Return the (X, Y) coordinate for the center point of the cell that contains the specified text.  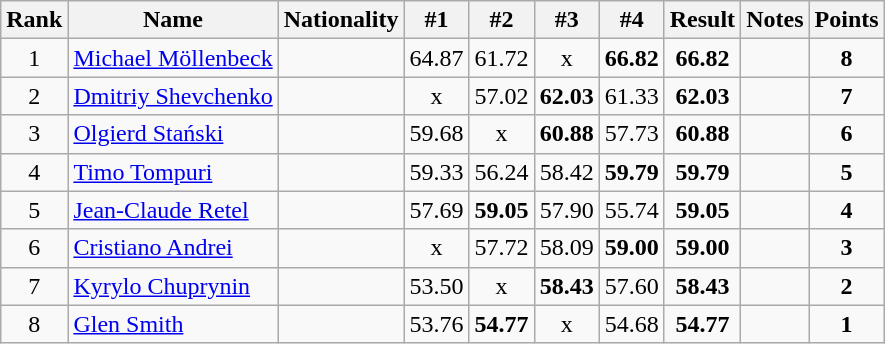
57.73 (632, 134)
61.72 (502, 58)
#4 (632, 20)
Kyrylo Chuprynin (173, 286)
#2 (502, 20)
55.74 (632, 210)
Nationality (341, 20)
Glen Smith (173, 324)
Cristiano Andrei (173, 248)
#1 (436, 20)
58.09 (566, 248)
56.24 (502, 172)
53.76 (436, 324)
57.90 (566, 210)
57.60 (632, 286)
Jean-Claude Retel (173, 210)
58.42 (566, 172)
Michael Möllenbeck (173, 58)
Olgierd Stański (173, 134)
Notes (775, 20)
Result (702, 20)
#3 (566, 20)
53.50 (436, 286)
Rank (34, 20)
Dmitriy Shevchenko (173, 96)
54.68 (632, 324)
57.02 (502, 96)
61.33 (632, 96)
57.72 (502, 248)
Timo Tompuri (173, 172)
59.68 (436, 134)
57.69 (436, 210)
64.87 (436, 58)
59.33 (436, 172)
Points (846, 20)
Name (173, 20)
